Return the (X, Y) coordinate for the center point of the cell that contains the specified text.  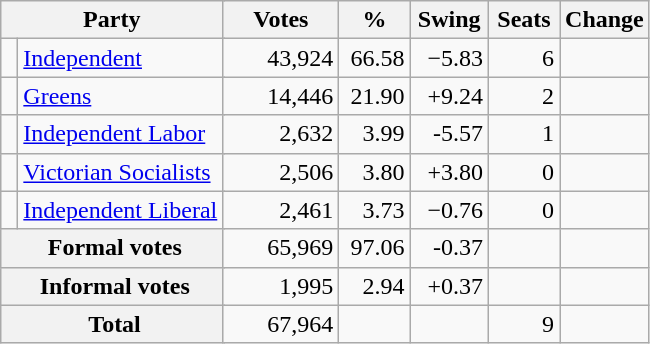
% (374, 20)
66.58 (374, 58)
Independent Labor (120, 134)
21.90 (374, 96)
−0.76 (450, 210)
14,446 (281, 96)
Swing (450, 20)
Independent (120, 58)
+0.37 (450, 286)
65,969 (281, 248)
Votes (281, 20)
2.94 (374, 286)
1 (524, 134)
Total (112, 324)
−5.83 (450, 58)
6 (524, 58)
+9.24 (450, 96)
3.73 (374, 210)
3.80 (374, 172)
Independent Liberal (120, 210)
9 (524, 324)
Greens (120, 96)
Victorian Socialists (120, 172)
+3.80 (450, 172)
2,461 (281, 210)
1,995 (281, 286)
Informal votes (112, 286)
2 (524, 96)
-0.37 (450, 248)
-5.57 (450, 134)
97.06 (374, 248)
43,924 (281, 58)
67,964 (281, 324)
2,632 (281, 134)
3.99 (374, 134)
Party (112, 20)
Seats (524, 20)
2,506 (281, 172)
Change (605, 20)
Formal votes (112, 248)
